Capture the cell that displays the provided text and extract its [X, Y] central coordinate. 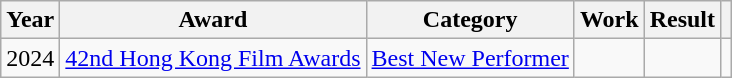
42nd Hong Kong Film Awards [213, 58]
Award [213, 20]
Year [30, 20]
Category [470, 20]
Result [682, 20]
Best New Performer [470, 58]
2024 [30, 58]
Work [609, 20]
